From the cell containing the given text, extract its center point as (x, y) coordinate. 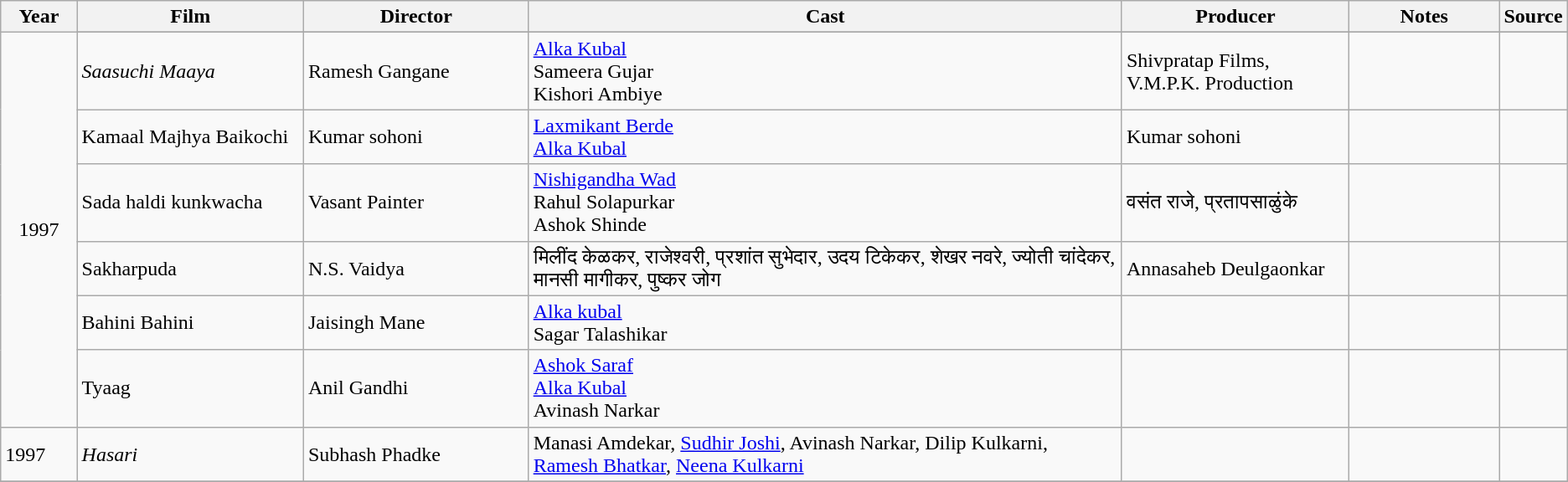
Subhash Phadke (415, 454)
Vasant Painter (415, 203)
Alka kubalSagar Talashikar (825, 323)
Nishigandha WadRahul SolapurkarAshok Shinde (825, 203)
मिलींद केळकर, राजेश्वरी, प्रशांत सुभेदार, उदय टिकेकर, शेखर नवरे, ज्योती चांदेकर, मानसी मागीकर, पुष्कर जोग (825, 268)
Saasuchi Maaya (190, 71)
N.S. Vaidya (415, 268)
Alka KubalSameera GujarKishori Ambiye (825, 71)
Year (39, 17)
Tyaag (190, 388)
Ramesh Gangane (415, 71)
Cast (825, 17)
Notes (1424, 17)
Manasi Amdekar, Sudhir Joshi, Avinash Narkar, Dilip Kulkarni, Ramesh Bhatkar, Neena Kulkarni (825, 454)
Hasari (190, 454)
वसंत राजे, प्रतापसाळुंके (1235, 203)
Shivpratap Films, V.M.P.K. Production (1235, 71)
Sakharpuda (190, 268)
Jaisingh Mane (415, 323)
Ashok SarafAlka KubalAvinash Narkar (825, 388)
Bahini Bahini (190, 323)
Source (1533, 17)
Sada haldi kunkwacha (190, 203)
Anil Gandhi (415, 388)
Kamaal Majhya Baikochi (190, 137)
Annasaheb Deulgaonkar (1235, 268)
Director (415, 17)
Film (190, 17)
Producer (1235, 17)
Laxmikant BerdeAlka Kubal (825, 137)
